Return the (X, Y) coordinate for the center point of the cell that contains the specified text.  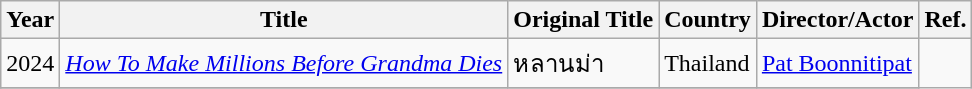
Pat Boonnitipat (838, 64)
Ref. (946, 20)
Country (708, 20)
Original Title (584, 20)
หลานม่า (584, 64)
Year (30, 20)
Director/Actor (838, 20)
Thailand (708, 64)
2024 (30, 64)
Title (284, 20)
How To Make Millions Before Grandma Dies (284, 64)
